Pinpoint the cell where the given text exists, returning its (x, y) midpoint coordinate. 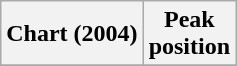
Peakposition (189, 34)
Chart (2004) (72, 34)
